Return [x, y] of the center of cell containing provided text 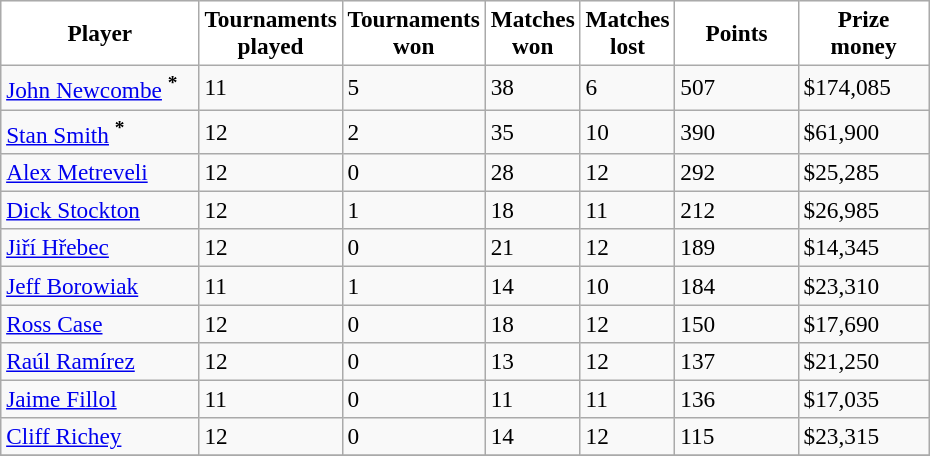
5 [414, 87]
$25,285 [864, 172]
115 [736, 437]
13 [532, 361]
21 [532, 248]
Jiří Hřebec [100, 248]
$23,315 [864, 437]
$17,690 [864, 323]
390 [736, 131]
137 [736, 361]
136 [736, 399]
2 [414, 131]
Tournaments played [270, 32]
Cliff Richey [100, 437]
Dick Stockton [100, 210]
Alex Metreveli [100, 172]
184 [736, 285]
$26,985 [864, 210]
Matches won [532, 32]
212 [736, 210]
Player [100, 32]
292 [736, 172]
Raúl Ramírez [100, 361]
150 [736, 323]
189 [736, 248]
38 [532, 87]
35 [532, 131]
Stan Smith * [100, 131]
John Newcombe * [100, 87]
6 [628, 87]
Matches lost [628, 32]
Jeff Borowiak [100, 285]
Tournaments won [414, 32]
Ross Case [100, 323]
$174,085 [864, 87]
Points [736, 32]
$61,900 [864, 131]
$14,345 [864, 248]
507 [736, 87]
Jaime Fillol [100, 399]
$23,310 [864, 285]
$17,035 [864, 399]
$21,250 [864, 361]
28 [532, 172]
Prize money [864, 32]
